Return the (X, Y) coordinate for the center point of the cell that contains the specified text.  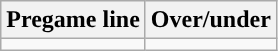
Pregame line (74, 20)
Over/under (210, 20)
